Capture the cell that displays the provided text and extract its (x, y) central coordinate. 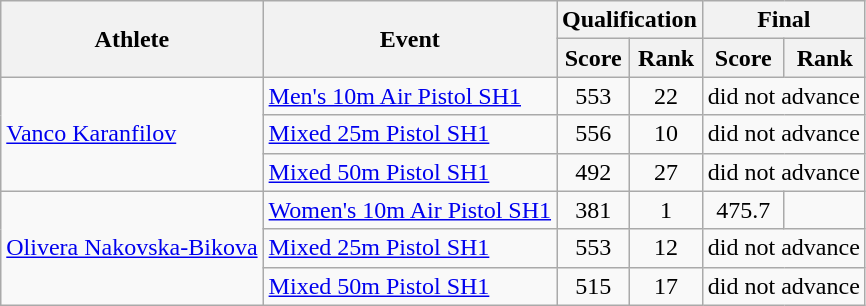
Vanco Karanfilov (132, 134)
Olivera Nakovska-Bikova (132, 248)
27 (666, 172)
17 (666, 286)
Final (784, 20)
381 (594, 210)
12 (666, 248)
475.7 (743, 210)
10 (666, 134)
Athlete (132, 39)
Qualification (630, 20)
515 (594, 286)
492 (594, 172)
1 (666, 210)
22 (666, 96)
556 (594, 134)
Men's 10m Air Pistol SH1 (410, 96)
Women's 10m Air Pistol SH1 (410, 210)
Event (410, 39)
